Identify which cell holds the provided text, then report its [x, y] central coordinate. 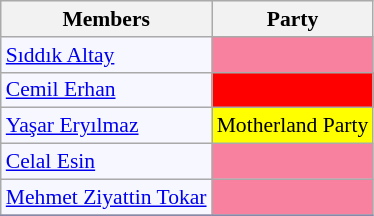
Cemil Erhan [106, 90]
Sıddık Altay [106, 55]
Mehmet Ziyattin Tokar [106, 197]
Celal Esin [106, 162]
Members [106, 19]
Motherland Party [293, 126]
Yaşar Eryılmaz [106, 126]
Party [293, 19]
